Detect which cell encompasses the target text, then output its [x, y] center coordinate. 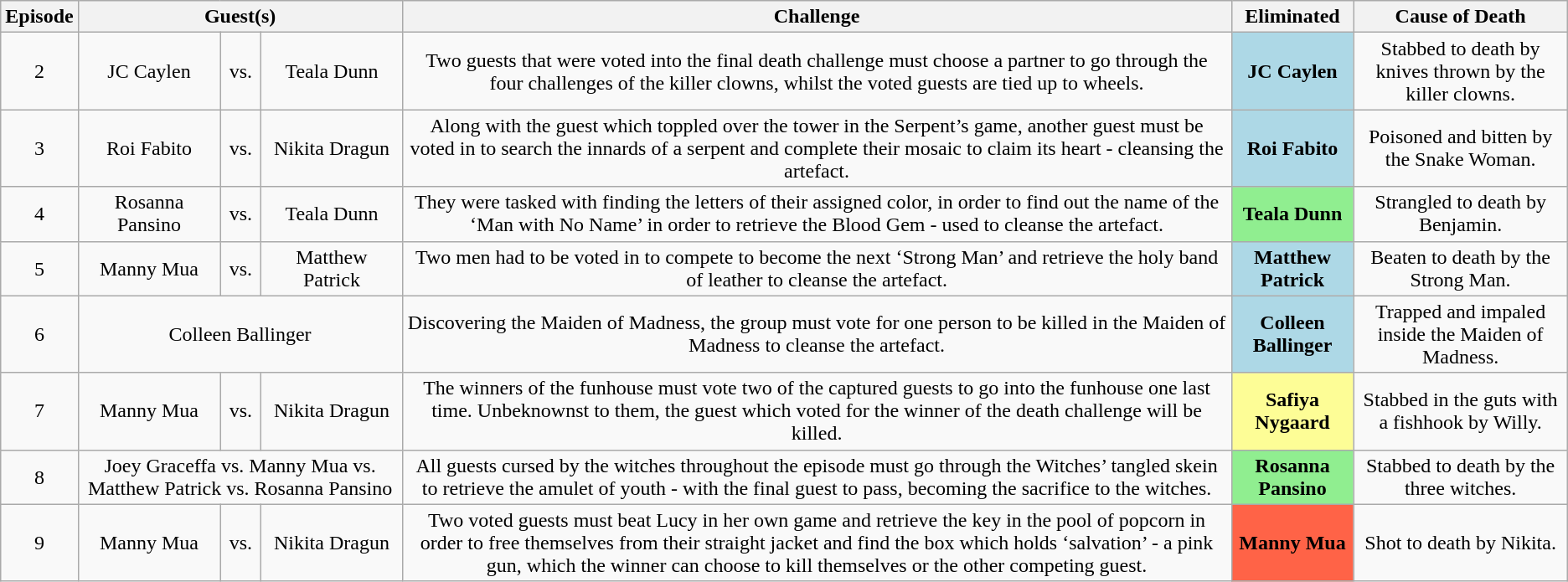
Stabbed to death by knives thrown by the killer clowns. [1461, 71]
Guest(s) [240, 17]
Poisoned and bitten by the Snake Woman. [1461, 148]
Eliminated [1292, 17]
9 [39, 543]
2 [39, 71]
8 [39, 477]
Joey Graceffa vs. Manny Mua vs. Matthew Patrick vs. Rosanna Pansino [240, 477]
Stabbed in the guts with a fishhook by Willy. [1461, 411]
Discovering the Maiden of Madness, the group must vote for one person to be killed in the Maiden of Madness to cleanse the artefact. [817, 334]
Cause of Death [1461, 17]
5 [39, 268]
Beaten to death by the Strong Man. [1461, 268]
Stabbed to death by the three witches. [1461, 477]
Strangled to death by Benjamin. [1461, 214]
3 [39, 148]
Challenge [817, 17]
4 [39, 214]
Two men had to be voted in to compete to become the next ‘Strong Man’ and retrieve the holy band of leather to cleanse the artefact. [817, 268]
Safiya Nygaard [1292, 411]
Trapped and impaled inside the Maiden of Madness. [1461, 334]
7 [39, 411]
6 [39, 334]
Shot to death by Nikita. [1461, 543]
Episode [39, 17]
